Return [x, y] of the center of cell containing provided text 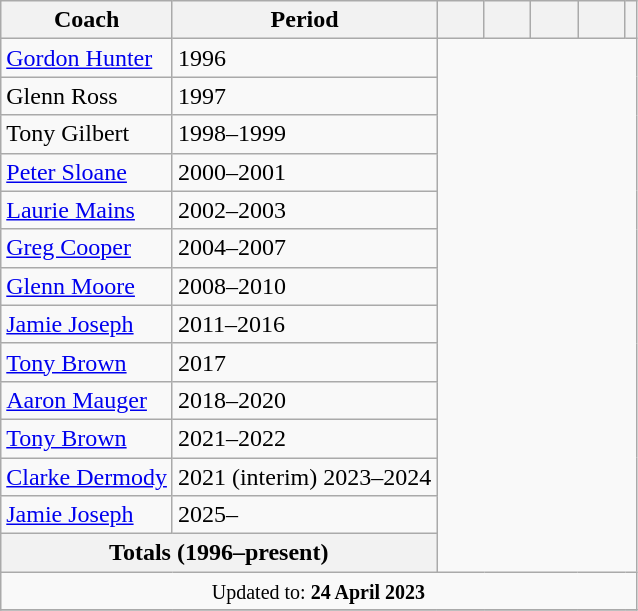
Gordon Hunter [87, 58]
1997 [304, 96]
Greg Cooper [87, 248]
Peter Sloane [87, 172]
2004–2007 [304, 248]
2018–2020 [304, 400]
Aaron Mauger [87, 400]
Totals (1996–present) [219, 553]
Tony Gilbert [87, 134]
Laurie Mains [87, 210]
2021–2022 [304, 438]
Coach [87, 20]
1996 [304, 58]
Updated to: 24 April 2023 [318, 591]
Glenn Ross [87, 96]
2008–2010 [304, 286]
2017 [304, 362]
2002–2003 [304, 210]
2021 (interim) 2023–2024 [304, 477]
2011–2016 [304, 324]
2025– [304, 515]
1998–1999 [304, 134]
Glenn Moore [87, 286]
Clarke Dermody [87, 477]
2000–2001 [304, 172]
Period [304, 20]
